Identify which cell holds the provided text, then report its (x, y) central coordinate. 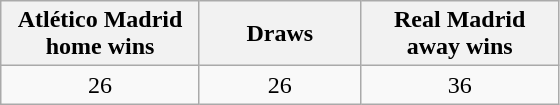
Draws (280, 34)
Atlético Madridhome wins (100, 34)
Real Madridaway wins (460, 34)
36 (460, 85)
